Return the (X, Y) coordinate for the center point of the cell that contains the specified text.  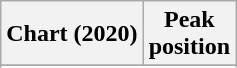
Peakposition (189, 34)
Chart (2020) (72, 34)
